From the cell containing the given text, extract its center point as (x, y) coordinate. 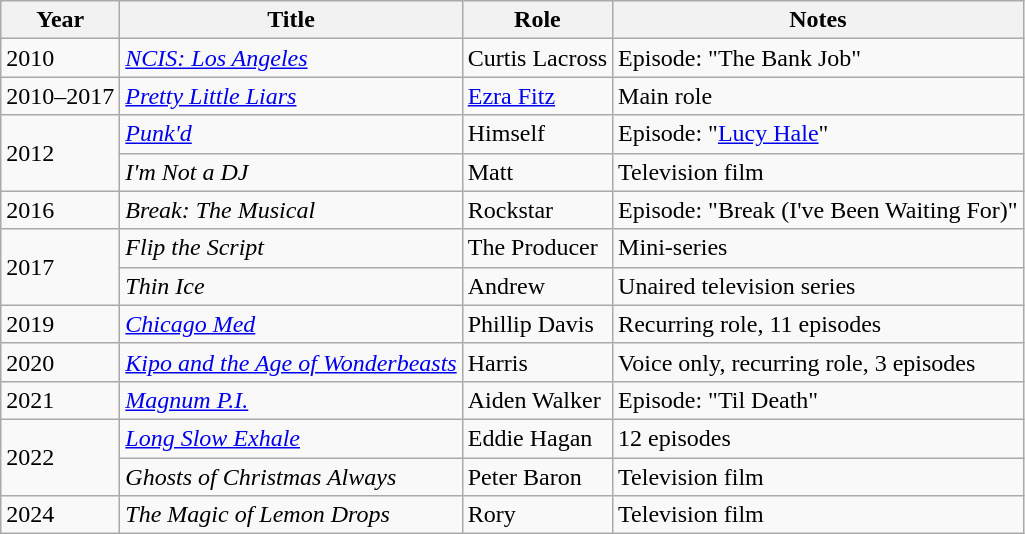
Episode: "The Bank Job" (818, 58)
Magnum P.I. (291, 400)
2019 (60, 324)
Flip the Script (291, 248)
Rockstar (537, 210)
Year (60, 20)
2016 (60, 210)
Harris (537, 362)
Aiden Walker (537, 400)
Matt (537, 172)
Phillip Davis (537, 324)
Notes (818, 20)
2024 (60, 515)
Recurring role, 11 episodes (818, 324)
Long Slow Exhale (291, 438)
Main role (818, 96)
Ezra Fitz (537, 96)
Andrew (537, 286)
12 episodes (818, 438)
Chicago Med (291, 324)
Episode: "Break (I've Been Waiting For)" (818, 210)
Peter Baron (537, 477)
2010 (60, 58)
Kipo and the Age of Wonderbeasts (291, 362)
Himself (537, 134)
2021 (60, 400)
Break: The Musical (291, 210)
2020 (60, 362)
Voice only, recurring role, 3 episodes (818, 362)
Curtis Lacross (537, 58)
Title (291, 20)
2010–2017 (60, 96)
Unaired television series (818, 286)
Rory (537, 515)
2022 (60, 457)
The Producer (537, 248)
Role (537, 20)
Pretty Little Liars (291, 96)
I'm Not a DJ (291, 172)
Episode: "Til Death" (818, 400)
Episode: "Lucy Hale" (818, 134)
The Magic of Lemon Drops (291, 515)
Ghosts of Christmas Always (291, 477)
Mini-series (818, 248)
Eddie Hagan (537, 438)
2017 (60, 267)
Thin Ice (291, 286)
NCIS: Los Angeles (291, 58)
Punk'd (291, 134)
2012 (60, 153)
